For the text-containing cell, return its midpoint in (x, y) coordinate format. 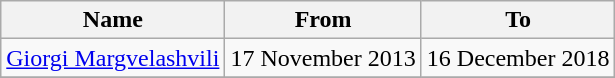
17 November 2013 (323, 58)
Name (113, 20)
16 December 2018 (518, 58)
To (518, 20)
From (323, 20)
Giorgi Margvelashvili (113, 58)
